Search for the cell housing the specified text and yield its [x, y] center coordinate. 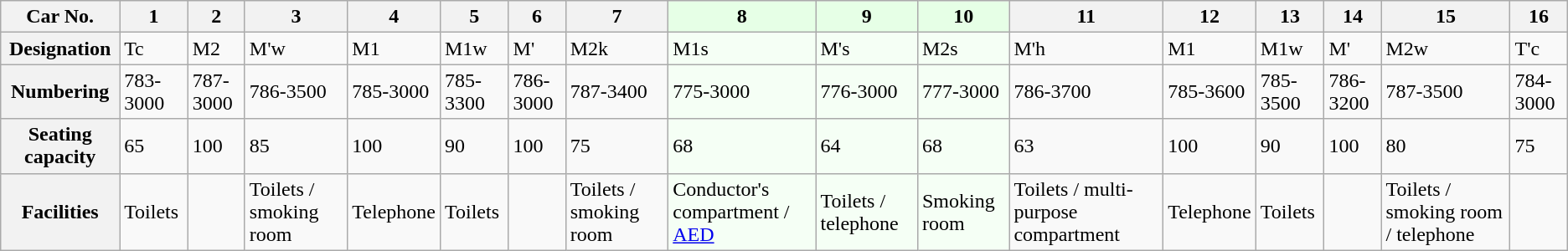
M2s [963, 49]
13 [1290, 17]
T'c [1539, 49]
Tc [154, 49]
64 [867, 146]
M'h [1086, 49]
4 [394, 17]
M2 [216, 49]
65 [154, 146]
785-3000 [394, 92]
8 [742, 17]
6 [537, 17]
11 [1086, 17]
M'w [297, 49]
Toilets / telephone [867, 212]
16 [1539, 17]
10 [963, 17]
785-3300 [474, 92]
Toilets / smoking room / telephone [1446, 212]
M's [867, 49]
775-3000 [742, 92]
787-3000 [216, 92]
784-3000 [1539, 92]
786-3500 [297, 92]
3 [297, 17]
Seating capacity [60, 146]
M2w [1446, 49]
Facilities [60, 212]
785-3600 [1210, 92]
7 [616, 17]
786-3200 [1353, 92]
787-3500 [1446, 92]
786-3000 [537, 92]
80 [1446, 146]
Car No. [60, 17]
9 [867, 17]
63 [1086, 146]
785-3500 [1290, 92]
776-3000 [867, 92]
85 [297, 146]
M1s [742, 49]
Designation [60, 49]
2 [216, 17]
12 [1210, 17]
5 [474, 17]
783-3000 [154, 92]
M2k [616, 49]
14 [1353, 17]
15 [1446, 17]
Smoking room [963, 212]
Toilets / multi-purpose compartment [1086, 212]
Numbering [60, 92]
777-3000 [963, 92]
787-3400 [616, 92]
1 [154, 17]
Conductor's compartment / AED [742, 212]
786-3700 [1086, 92]
